Locate the cell with the specified text and output its (x, y) center coordinate. 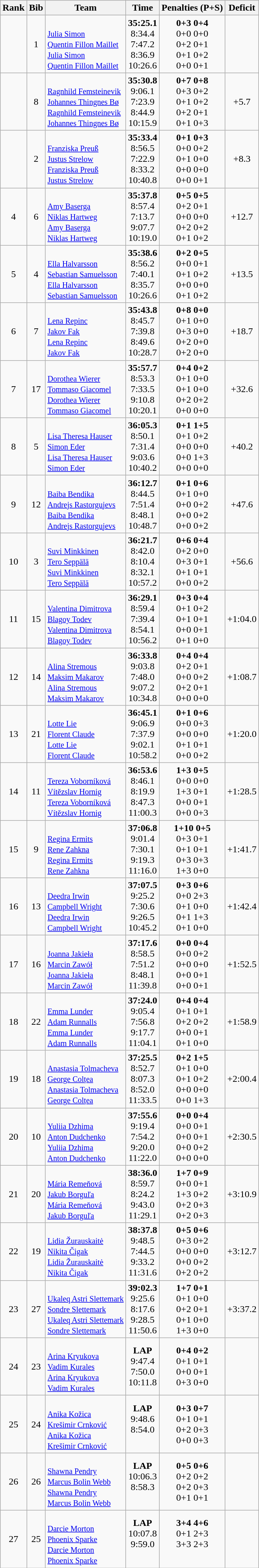
0+1 0+30+0 0+20+1 0+00+0 0+00+0 0+1 (192, 159)
Time (143, 8)
Anastasia TolmachevaGeorge ColțeaAnastasia TolmachevaGeorge Colțea (86, 1079)
Deficit (242, 8)
Penalties (P+S) (192, 8)
36:21.78:42.08:10.48:32.110:57.2 (143, 561)
+1:41.7 (242, 849)
+1:52.5 (242, 964)
Ragnhild FemsteinevikJohannes Thingnes BøRagnhild FemsteinevikJohannes Thingnes Bø (86, 102)
Arina KryukovaVadim KuralesArina KryukovaVadim Kurales (86, 1366)
Julia SimonQuentin Fillon MailletJulia SimonQuentin Fillon Maillet (86, 44)
Regina ErmitsRene ZahknaRegina ErmitsRene Zahkna (86, 849)
35:37.88:57.47:13.79:07.710:19.0 (143, 217)
+3:10.9 (242, 1194)
0+3 0+40+1 0+20+1 0+10+0 0+10+1 0+0 (192, 619)
0+6 0+40+2 0+00+3 0+10+1 0+10+0 0+2 (192, 561)
+5.7 (242, 102)
Tereza VoborníkováVítězslav HornigTereza VoborníkováVítězslav Hornig (86, 792)
Amy BasergaNiklas HartwegAmy BasergaNiklas Hartweg (86, 217)
+56.6 (242, 561)
35:43.88:45.77:39.88:49.610:28.7 (143, 331)
Dorothea WiererTommaso GiacomelDorothea WiererTommaso Giacomel (86, 389)
+47.6 (242, 504)
+1:42.4 (242, 907)
+3:12.7 (242, 1251)
36:53.68:46.18:19.98:47.311:00.3 (143, 792)
0+3 0+70+1 0+10+2 0+30+0 0+3 (192, 1424)
37:24.09:05.47:56.89:17.711:04.1 (143, 1022)
0+7 0+80+3 0+20+1 0+20+2 0+10+1 0+3 (192, 102)
38:37.89:48.57:44.59:33.211:31.6 (143, 1251)
1+3 0+50+0 0+01+3 0+10+0 0+10+0 0+3 (192, 792)
Darcie MortonPhoenix SparkeDarcie MortonPhoenix Sparke (86, 1539)
35:30.89:06.17:23.98:44.910:15.9 (143, 102)
0+1 1+50+1 0+20+0 0+00+0 1+30+0 0+0 (192, 446)
Lidia ŽurauskaitėNikita ČigakLidia ŽurauskaitėNikita Čigak (86, 1251)
Bib (36, 8)
Emma LunderAdam RunnallsEmma LunderAdam Runnalls (86, 1022)
37:17.68:58.57:51.28:48.111:39.8 (143, 964)
Alina StremousMaksim MakarovAlina StremousMaksim Makarov (86, 677)
LAP9:47.47:50.010:11.8 (143, 1366)
3+4 4+60+1 2+33+3 2+3 (192, 1539)
Lisa Theresa HauserSimon EderLisa Theresa HauserSimon Eder (86, 446)
0+3 0+60+0 2+30+1 0+00+1 1+30+1 0+0 (192, 907)
0+4 0+20+1 0+00+1 0+00+2 0+20+0 0+0 (192, 389)
+18.7 (242, 331)
36:33.89:03.87:48.09:07.210:34.8 (143, 677)
Shawna PendryMarcus Bolin WebbShawna PendryMarcus Bolin Webb (86, 1481)
35:33.48:56.57:22.98:33.210:40.8 (143, 159)
+3:37.2 (242, 1309)
39:02.39:25.68:17.69:28.511:50.6 (143, 1309)
Rank (13, 8)
3 (36, 561)
38:36.08:59.78:24.29:43.011:29.1 (143, 1194)
0+4 0+40+2 0+10+0 0+20+2 0+10+0 0+0 (192, 677)
0+5 0+60+3 0+20+0 0+00+0 0+20+2 0+2 (192, 1251)
0+1 0+60+1 0+00+0 0+20+0 0+20+0 0+2 (192, 504)
0+2 1+50+1 0+00+1 0+20+0 0+00+0 1+3 (192, 1079)
Suvi MinkkinenTero SeppäläSuvi MinkkinenTero Seppälä (86, 561)
0+1 0+60+0 0+30+0 0+00+1 0+10+0 0+2 (192, 734)
1+7 0+10+1 0+00+2 0+10+1 0+01+3 0+0 (192, 1309)
37:06.89:01.47:30.19:19.311:16.0 (143, 849)
0+3 0+40+0 0+00+2 0+10+1 0+20+0 0+1 (192, 44)
+2:30.5 (242, 1137)
2 (36, 159)
0+5 0+60+2 0+20+2 0+30+1 0+1 (192, 1481)
+12.7 (242, 217)
Franziska PreußJustus StrelowFranziska PreußJustus Strelow (86, 159)
Ukaleq Astri SlettemarkSondre SlettemarkUkaleq Astri SlettemarkSondre Slettemark (86, 1309)
37:07.59:25.27:30.69:26.510:45.2 (143, 907)
Yuliia DzhimaAnton DudchenkoYuliia DzhimaAnton Dudchenko (86, 1137)
Valentina DimitrovaBlagoy TodevValentina DimitrovaBlagoy Todev (86, 619)
+2:00.4 (242, 1079)
LAP9:48.68:54.0 (143, 1424)
36:29.18:59.47:39.48:54.110:56.2 (143, 619)
Deedra IrwinCampbell WrightDeedra IrwinCampbell Wright (86, 907)
36:12.78:44.57:51.48:48.110:48.7 (143, 504)
LAP10:06.38:58.3 (143, 1481)
1 (36, 44)
+1:08.7 (242, 677)
Team (86, 8)
Baiba BendikaAndrejs RastorgujevsBaiba BendikaAndrejs Rastorgujevs (86, 504)
0+2 0+50+0 0+10+1 0+20+0 0+00+1 0+2 (192, 274)
35:25.18:34.47:47.28:36.910:26.6 (143, 44)
Ella HalvarssonSebastian SamuelssonElla HalvarssonSebastian Samuelsson (86, 274)
+13.5 (242, 274)
37:25.58:52.78:07.38:52.011:33.5 (143, 1079)
Lena RepincJakov FakLena RepincJakov Fak (86, 331)
0+4 0+40+1 0+10+2 0+20+0 0+10+1 0+0 (192, 1022)
+1:58.9 (242, 1022)
0+0 0+40+0 0+10+0 0+10+0 0+20+0 0+0 (192, 1137)
35:38.68:56.27:40.18:35.710:26.6 (143, 274)
LAP10:07.89:59.0 (143, 1539)
+40.2 (242, 446)
Joanna JakiełaMarcin ZawółJoanna JakiełaMarcin Zawół (86, 964)
0+4 0+20+1 0+10+0 0+10+3 0+0 (192, 1366)
+32.6 (242, 389)
36:05.38:50.17:31.49:03.610:40.2 (143, 446)
0+8 0+00+1 0+00+3 0+00+2 0+00+2 0+0 (192, 331)
1+7 0+90+0 0+11+3 0+20+2 0+30+2 0+3 (192, 1194)
0+5 0+50+2 0+10+0 0+00+2 0+20+1 0+2 (192, 217)
36:45.19:06.97:37.99:02.110:58.2 (143, 734)
Lotte LieFlorent ClaudeLotte LieFlorent Claude (86, 734)
0+0 0+40+0 0+20+0 0+00+0 0+10+0 0+1 (192, 964)
Mária RemeňováJakub BorguľaMária RemeňováJakub Borguľa (86, 1194)
+8.3 (242, 159)
1+10 0+50+3 0+10+1 0+10+3 0+31+3 0+0 (192, 849)
+1:20.0 (242, 734)
Anika KožicaKrešimir CrnkovićAnika KožicaKrešimir Crnković (86, 1424)
35:57.78:53.37:33.59:10.810:20.1 (143, 389)
+1:28.5 (242, 792)
+1:04.0 (242, 619)
37:55.69:19.47:54.29:20.011:22.0 (143, 1137)
